Determine the [x, y] coordinate at the center of the cell enclosing the given text.  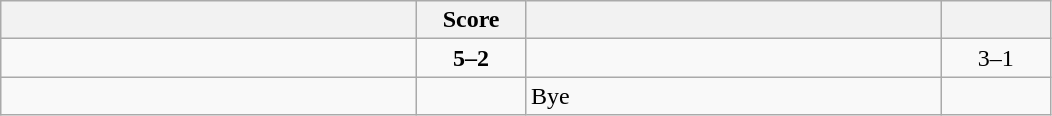
3–1 [996, 58]
Bye [733, 96]
Score [472, 20]
5–2 [472, 58]
